For the text-containing cell, return its midpoint in (x, y) coordinate format. 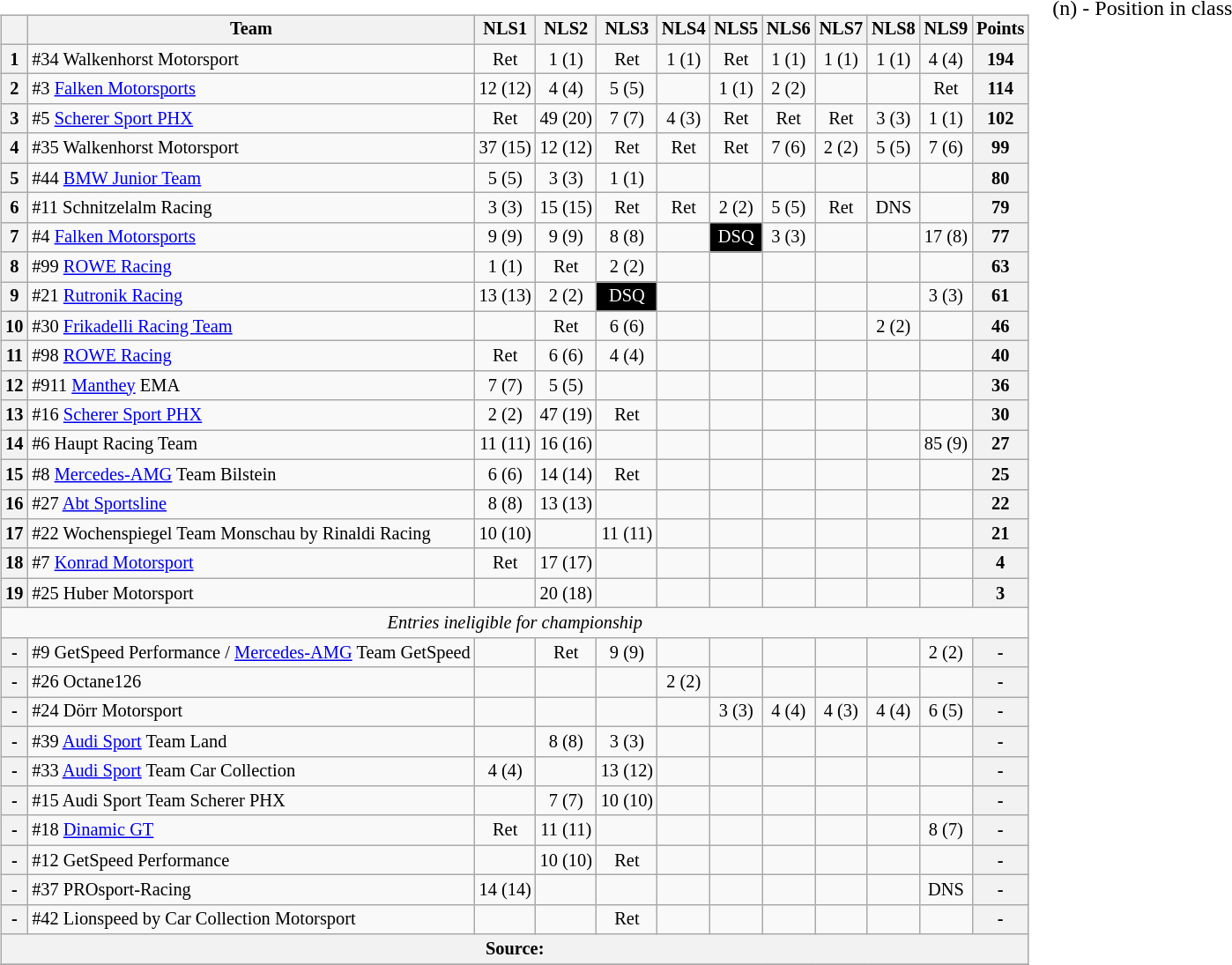
37 (15) (506, 148)
27 (1000, 445)
Source: (515, 949)
22 (1000, 504)
NLS1 (506, 30)
5 (14, 178)
#18 Dinamic GT (250, 830)
6 (14, 208)
#26 Octane126 (250, 682)
#37 PROsport-Racing (250, 890)
#7 Konrad Motorsport (250, 563)
NLS4 (684, 30)
8 (14, 267)
Points (1000, 30)
10 (14, 326)
15 (15) (566, 208)
#35 Walkenhorst Motorsport (250, 148)
NLS2 (566, 30)
114 (1000, 89)
#34 Walkenhorst Motorsport (250, 59)
#9 GetSpeed Performance / Mercedes-AMG Team GetSpeed (250, 652)
17 (8) (946, 237)
Entries ineligible for championship (515, 623)
#5 Scherer Sport PHX (250, 119)
#4 Falken Motorsports (250, 237)
NLS5 (736, 30)
#16 Scherer Sport PHX (250, 415)
47 (19) (566, 415)
#30 Frikadelli Racing Team (250, 326)
36 (1000, 386)
#25 Huber Motorsport (250, 593)
19 (14, 593)
#24 Dörr Motorsport (250, 712)
46 (1000, 326)
20 (18) (566, 593)
15 (14, 474)
6 (5) (946, 712)
#911 Manthey EMA (250, 386)
#44 BMW Junior Team (250, 178)
21 (1000, 534)
79 (1000, 208)
12 (14, 386)
49 (20) (566, 119)
14 (14, 445)
13 (12) (627, 771)
NLS7 (842, 30)
#22 Wochenspiegel Team Monschau by Rinaldi Racing (250, 534)
NLS8 (894, 30)
18 (14, 563)
16 (14, 504)
13 (14, 415)
85 (9) (946, 445)
NLS9 (946, 30)
102 (1000, 119)
30 (1000, 415)
#15 Audi Sport Team Scherer PHX (250, 801)
#8 Mercedes-AMG Team Bilstein (250, 474)
194 (1000, 59)
#33 Audi Sport Team Car Collection (250, 771)
NLS6 (789, 30)
61 (1000, 297)
77 (1000, 237)
Team (250, 30)
#98 ROWE Racing (250, 356)
NLS3 (627, 30)
#3 Falken Motorsports (250, 89)
17 (14, 534)
#21 Rutronik Racing (250, 297)
#42 Lionspeed by Car Collection Motorsport (250, 919)
63 (1000, 267)
9 (14, 297)
#6 Haupt Racing Team (250, 445)
#12 GetSpeed Performance (250, 860)
#27 Abt Sportsline (250, 504)
#39 Audi Sport Team Land (250, 741)
40 (1000, 356)
8 (7) (946, 830)
2 (14, 89)
25 (1000, 474)
#99 ROWE Racing (250, 267)
11 (14, 356)
#11 Schnitzelalm Racing (250, 208)
16 (16) (566, 445)
99 (1000, 148)
7 (14, 237)
80 (1000, 178)
1 (14, 59)
17 (17) (566, 563)
